Return the (X, Y) coordinate for the center point of the cell that contains the specified text.  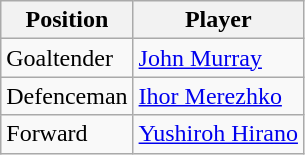
Ihor Merezhko (218, 96)
Player (218, 20)
John Murray (218, 58)
Position (67, 20)
Yushiroh Hirano (218, 134)
Forward (67, 134)
Goaltender (67, 58)
Defenceman (67, 96)
